Return (x, y) of the center of cell containing provided text 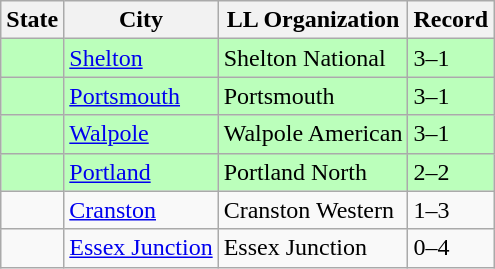
2–2 (451, 172)
1–3 (451, 210)
State (32, 20)
Cranston (141, 210)
Shelton (141, 58)
Cranston Western (313, 210)
Shelton National (313, 58)
Record (451, 20)
City (141, 20)
Portland North (313, 172)
0–4 (451, 248)
Portland (141, 172)
LL Organization (313, 20)
Walpole (141, 134)
Walpole American (313, 134)
